Capture the cell that displays the provided text and extract its (x, y) central coordinate. 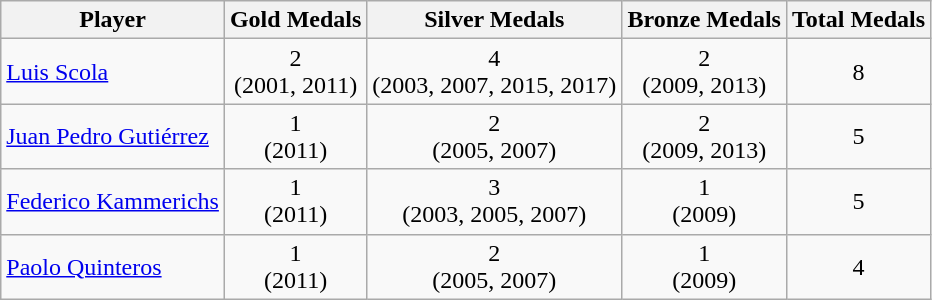
4 (858, 266)
2(2001, 2011) (295, 72)
Silver Medals (494, 20)
Juan Pedro Gutiérrez (113, 136)
3(2003, 2005, 2007) (494, 202)
Total Medals (858, 20)
4(2003, 2007, 2015, 2017) (494, 72)
Luis Scola (113, 72)
Federico Kammerichs (113, 202)
8 (858, 72)
Bronze Medals (704, 20)
Player (113, 20)
Gold Medals (295, 20)
Paolo Quinteros (113, 266)
